Search for the cell housing the specified text and yield its (X, Y) center coordinate. 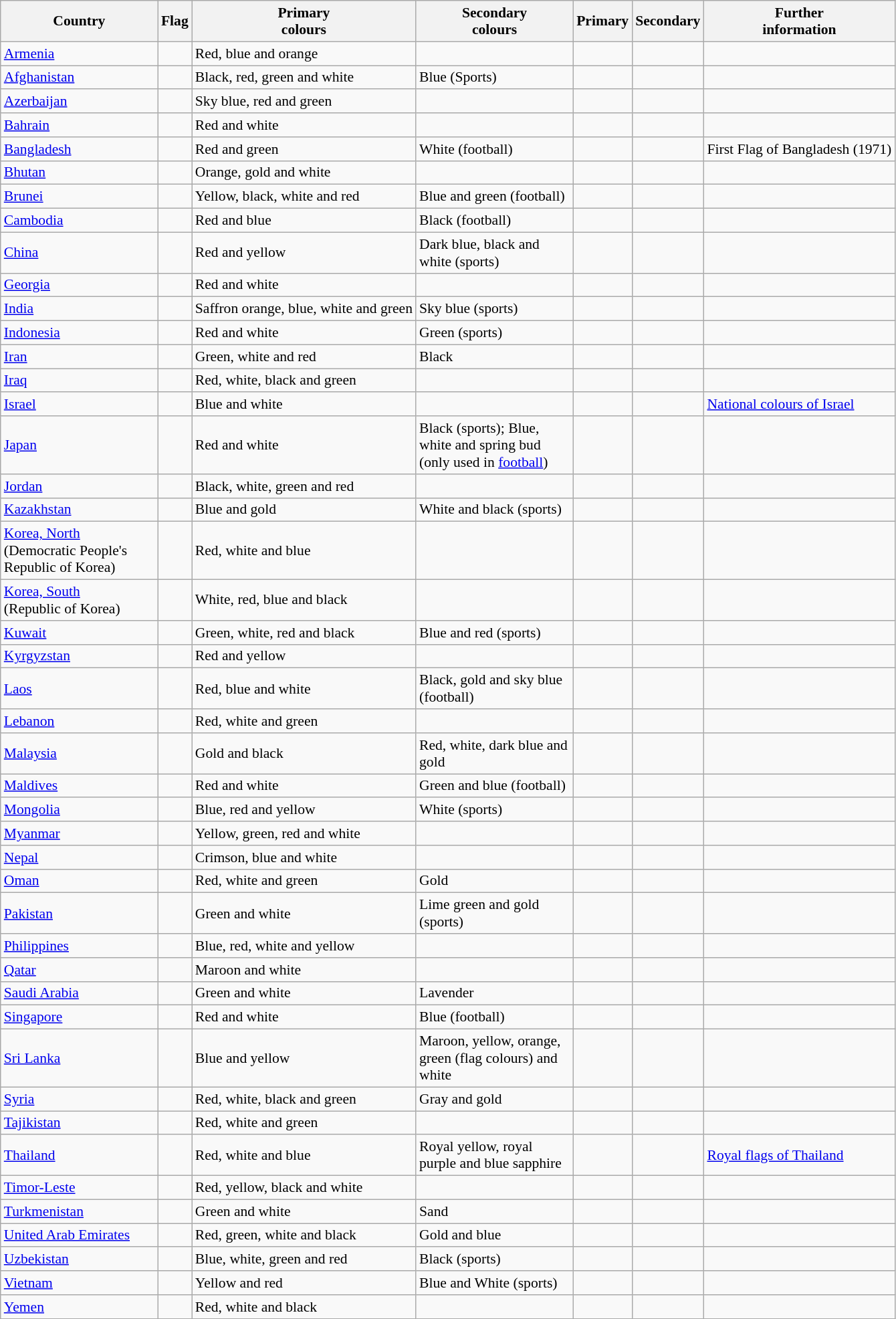
First Flag of Bangladesh (1971) (799, 149)
Sri Lanka (79, 1058)
Armenia (79, 54)
Yemen (79, 1307)
Bangladesh (79, 149)
Red, blue and orange (304, 54)
Malaysia (79, 753)
Saudi Arabia (79, 993)
Green, white and red (304, 357)
Bahrain (79, 125)
Japan (79, 445)
Syria (79, 1099)
Green (sports) (495, 333)
Green, white, red and black (304, 633)
Gold (495, 881)
Maroon, yellow, orange, green (flag colours) and white (495, 1058)
Furtherinformation (799, 21)
Red, blue and white (304, 689)
Red, white and black (304, 1307)
Secondary (667, 21)
Azerbaijan (79, 102)
Timor-Leste (79, 1188)
Primarycolours (304, 21)
White, red, blue and black (304, 601)
Royal flags of Thailand (799, 1156)
China (79, 253)
Mongolia (79, 810)
Kazakhstan (79, 510)
Indonesia (79, 333)
Black (sports) (495, 1259)
Lavender (495, 993)
Blue, red, white and yellow (304, 946)
Black (football) (495, 221)
White and black (sports) (495, 510)
Iraq (79, 381)
Red and green (304, 149)
Green and blue (football) (495, 786)
Uzbekistan (79, 1259)
Blue and yellow (304, 1058)
Vietnam (79, 1283)
Gold and black (304, 753)
India (79, 309)
Sand (495, 1211)
United Arab Emirates (79, 1235)
Korea, North(Democratic People's Republic of Korea) (79, 551)
Red, white, dark blue and gold (495, 753)
White (football) (495, 149)
Blue (football) (495, 1017)
Lebanon (79, 721)
Red, green, white and black (304, 1235)
Myanmar (79, 833)
Sky blue, red and green (304, 102)
Saffron orange, blue, white and green (304, 309)
Gray and gold (495, 1099)
Dark blue, black and white (sports) (495, 253)
Black (sports); Blue, white and spring bud (only used in football) (495, 445)
Blue (Sports) (495, 78)
Crimson, blue and white (304, 857)
Blue and red (sports) (495, 633)
Blue and gold (304, 510)
Blue and white (304, 405)
Kyrgyzstan (79, 656)
Turkmenistan (79, 1211)
Georgia (79, 285)
White (sports) (495, 810)
Gold and blue (495, 1235)
Blue and green (football) (495, 197)
National colours of Israel (799, 405)
Pakistan (79, 914)
Yellow, green, red and white (304, 833)
Afghanistan (79, 78)
Bhutan (79, 173)
Laos (79, 689)
Black, red, green and white (304, 78)
Maldives (79, 786)
Brunei (79, 197)
Oman (79, 881)
Country (79, 21)
Cambodia (79, 221)
Singapore (79, 1017)
Black, gold and sky blue (football) (495, 689)
Tajikistan (79, 1123)
Yellow, black, white and red (304, 197)
Thailand (79, 1156)
Secondarycolours (495, 21)
Jordan (79, 486)
Qatar (79, 970)
Kuwait (79, 633)
Philippines (79, 946)
Red and blue (304, 221)
Iran (79, 357)
Primary (602, 21)
Flag (175, 21)
Yellow and red (304, 1283)
Sky blue (sports) (495, 309)
Orange, gold and white (304, 173)
Korea, South(Republic of Korea) (79, 601)
Blue and White (sports) (495, 1283)
Black, white, green and red (304, 486)
Blue, red and yellow (304, 810)
Black (495, 357)
Maroon and white (304, 970)
Israel (79, 405)
Lime green and gold (sports) (495, 914)
Royal yellow, royal purple and blue sapphire (495, 1156)
Red, yellow, black and white (304, 1188)
Blue, white, green and red (304, 1259)
Nepal (79, 857)
